For the text-containing cell, return its midpoint in (x, y) coordinate format. 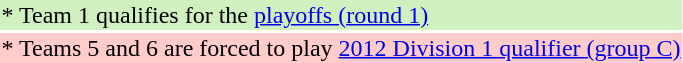
* Teams 5 and 6 are forced to play 2012 Division 1 qualifier (group C) (341, 48)
* Team 1 qualifies for the playoffs (round 1) (341, 15)
